Return [x, y] of the center of cell containing provided text 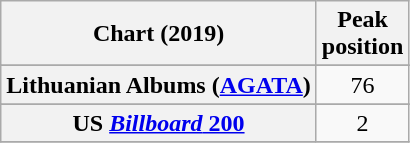
US Billboard 200 [159, 123]
76 [362, 85]
Peakposition [362, 34]
Lithuanian Albums (AGATA) [159, 85]
2 [362, 123]
Chart (2019) [159, 34]
